Search for the cell housing the specified text and yield its (X, Y) center coordinate. 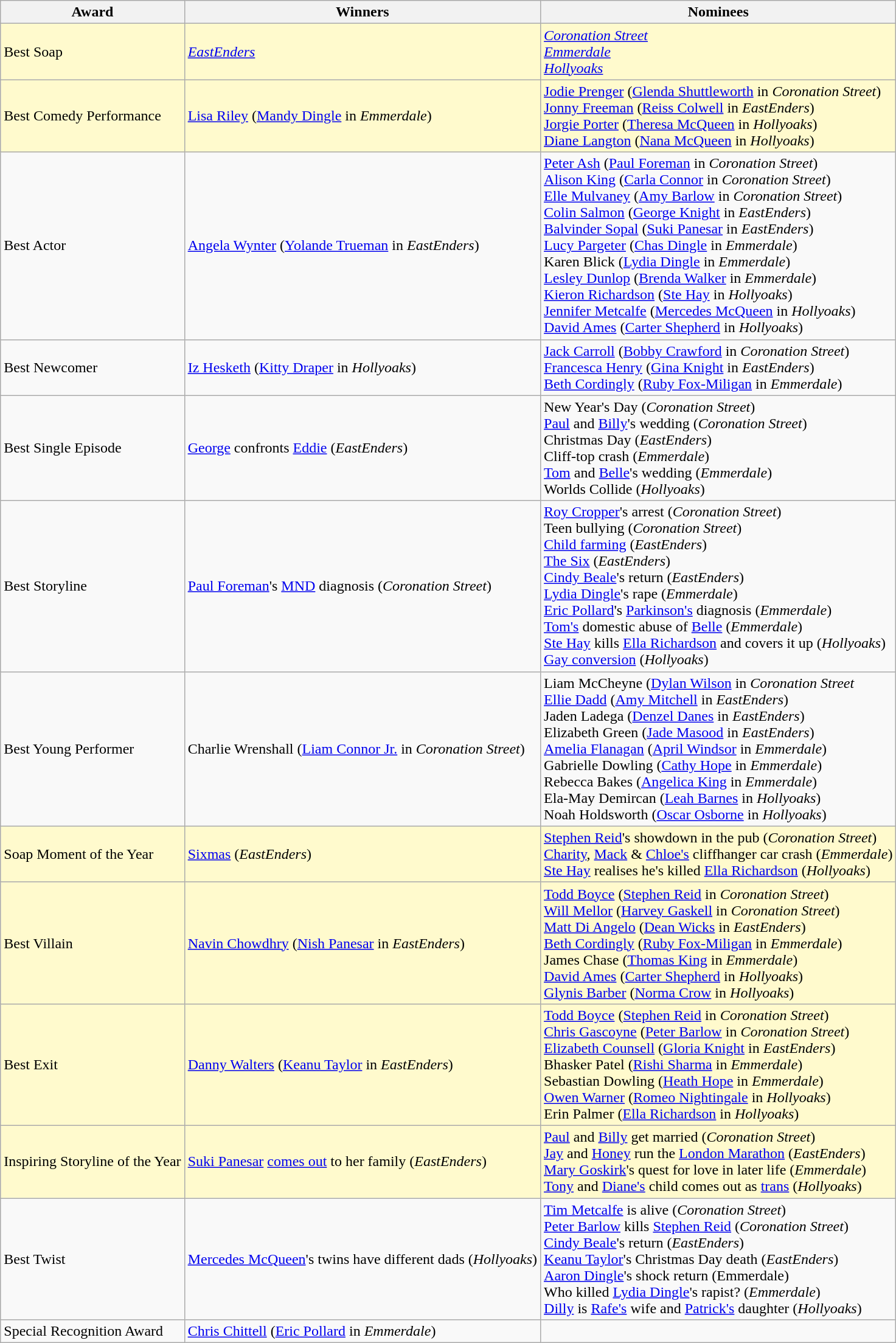
Best Actor (92, 246)
Chris Chittell (Eric Pollard in Emmerdale) (363, 1331)
Iz Hesketh (Kitty Draper in Hollyoaks) (363, 367)
Best Storyline (92, 586)
Nominees (718, 12)
Lisa Riley (Mandy Dingle in Emmerdale) (363, 116)
Mercedes McQueen's twins have different dads (Hollyoaks) (363, 1259)
Special Recognition Award (92, 1331)
Best Twist (92, 1259)
Navin Chowdhry (Nish Panesar in EastEnders) (363, 943)
Sixmas (EastEnders) (363, 854)
Paul Foreman's MND diagnosis (Coronation Street) (363, 586)
Inspiring Storyline of the Year (92, 1162)
Suki Panesar comes out to her family (EastEnders) (363, 1162)
Best Young Performer (92, 749)
EastEnders (363, 52)
Best Single Episode (92, 448)
Best Comedy Performance (92, 116)
Winners (363, 12)
Best Soap (92, 52)
Best Newcomer (92, 367)
Award (92, 12)
Soap Moment of the Year (92, 854)
Danny Walters (Keanu Taylor in EastEnders) (363, 1064)
Jack Carroll (Bobby Crawford in Coronation Street) Francesca Henry (Gina Knight in EastEnders) Beth Cordingly (Ruby Fox-Miligan in Emmerdale) (718, 367)
Best Exit (92, 1064)
Coronation Street Emmerdale Hollyoaks (718, 52)
George confronts Eddie (EastEnders) (363, 448)
Charlie Wrenshall (Liam Connor Jr. in Coronation Street) (363, 749)
Angela Wynter (Yolande Trueman in EastEnders) (363, 246)
Best Villain (92, 943)
